Determine the (x, y) coordinate at the center of the cell enclosing the given text.  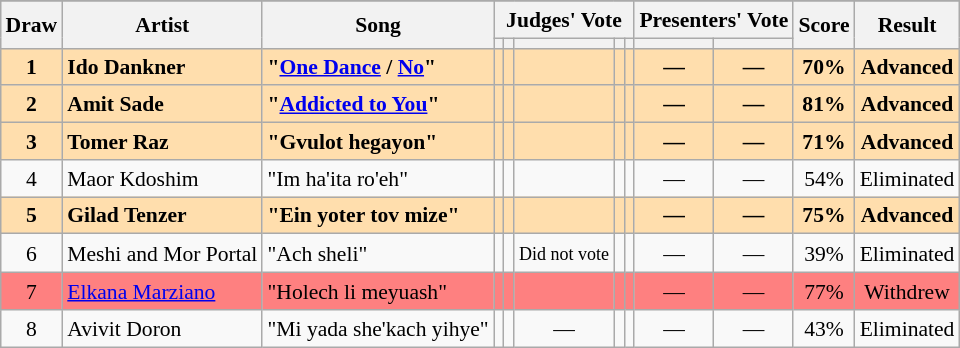
Presenters' Vote (714, 20)
Elkana Marziano (162, 292)
Maor Kdoshim (162, 178)
"Mi yada she'kach yihye" (378, 328)
Song (378, 24)
8 (32, 328)
"Ein yoter tov mize" (378, 216)
7 (32, 292)
Score (824, 24)
Result (908, 24)
Judges' Vote (564, 20)
Tomer Raz (162, 142)
39% (824, 254)
54% (824, 178)
4 (32, 178)
70% (824, 66)
"Holech li meyuash" (378, 292)
71% (824, 142)
75% (824, 216)
3 (32, 142)
Ido Dankner (162, 66)
43% (824, 328)
Avivit Doron (162, 328)
Amit Sade (162, 104)
Did not vote (564, 254)
Artist (162, 24)
Draw (32, 24)
"One Dance / No" (378, 66)
Meshi and Mor Portal (162, 254)
5 (32, 216)
Withdrew (908, 292)
1 (32, 66)
77% (824, 292)
81% (824, 104)
"Addicted to You" (378, 104)
2 (32, 104)
"Ach sheli" (378, 254)
"Gvulot hegayon" (378, 142)
Gilad Tenzer (162, 216)
6 (32, 254)
"Im ha'ita ro'eh" (378, 178)
